Extract the (x, y) coordinate from the center of the cell holding the provided text.  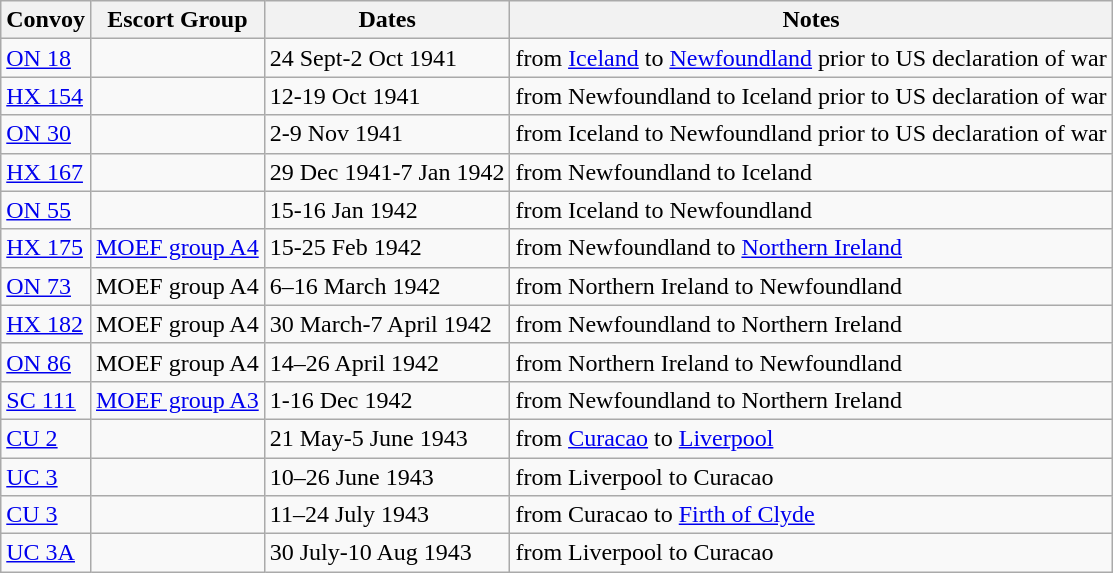
29 Dec 1941-7 Jan 1942 (387, 172)
6–16 March 1942 (387, 286)
UC 3 (46, 477)
12-19 Oct 1941 (387, 96)
Dates (387, 20)
SC 111 (46, 400)
CU 3 (46, 515)
14–26 April 1942 (387, 362)
ON 30 (46, 134)
1-16 Dec 1942 (387, 400)
from Curacao to Liverpool (811, 438)
24 Sept-2 Oct 1941 (387, 58)
from Newfoundland to Iceland prior to US declaration of war (811, 96)
10–26 June 1943 (387, 477)
UC 3A (46, 553)
HX 154 (46, 96)
Escort Group (177, 20)
11–24 July 1943 (387, 515)
Notes (811, 20)
MOEF group A3 (177, 400)
30 March-7 April 1942 (387, 324)
21 May-5 June 1943 (387, 438)
ON 55 (46, 210)
ON 18 (46, 58)
2-9 Nov 1941 (387, 134)
from Iceland to Newfoundland (811, 210)
CU 2 (46, 438)
from Newfoundland to Iceland (811, 172)
from Curacao to Firth of Clyde (811, 515)
15-16 Jan 1942 (387, 210)
30 July-10 Aug 1943 (387, 553)
15-25 Feb 1942 (387, 248)
Convoy (46, 20)
HX 167 (46, 172)
ON 73 (46, 286)
HX 175 (46, 248)
HX 182 (46, 324)
ON 86 (46, 362)
